Extract the [X, Y] coordinate from the center of the cell holding the provided text.  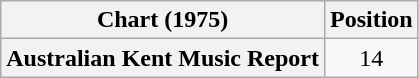
14 [371, 58]
Position [371, 20]
Australian Kent Music Report [163, 58]
Chart (1975) [163, 20]
